Identify which cell holds the provided text, then report its [X, Y] central coordinate. 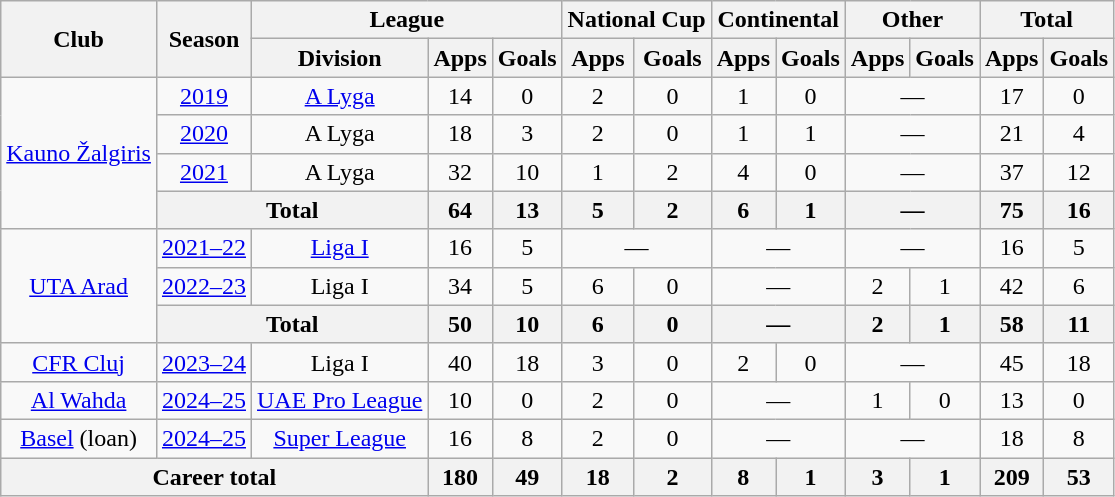
49 [527, 477]
Kauno Žalgiris [79, 153]
75 [1012, 210]
Division [340, 58]
Career total [214, 477]
37 [1012, 172]
64 [460, 210]
34 [460, 286]
11 [1079, 324]
53 [1079, 477]
UTA Arad [79, 286]
17 [1012, 96]
12 [1079, 172]
2021 [204, 172]
Al Wahda [79, 400]
Super League [340, 438]
Other [912, 20]
Club [79, 39]
Continental [778, 20]
45 [1012, 362]
2019 [204, 96]
Basel (loan) [79, 438]
2023–24 [204, 362]
Season [204, 39]
209 [1012, 477]
League [408, 20]
UAE Pro League [340, 400]
21 [1012, 134]
58 [1012, 324]
42 [1012, 286]
40 [460, 362]
14 [460, 96]
2022–23 [204, 286]
50 [460, 324]
32 [460, 172]
180 [460, 477]
2020 [204, 134]
National Cup [636, 20]
CFR Cluj [79, 362]
2021–22 [204, 248]
